From the cell containing the given text, extract its center point as [X, Y] coordinate. 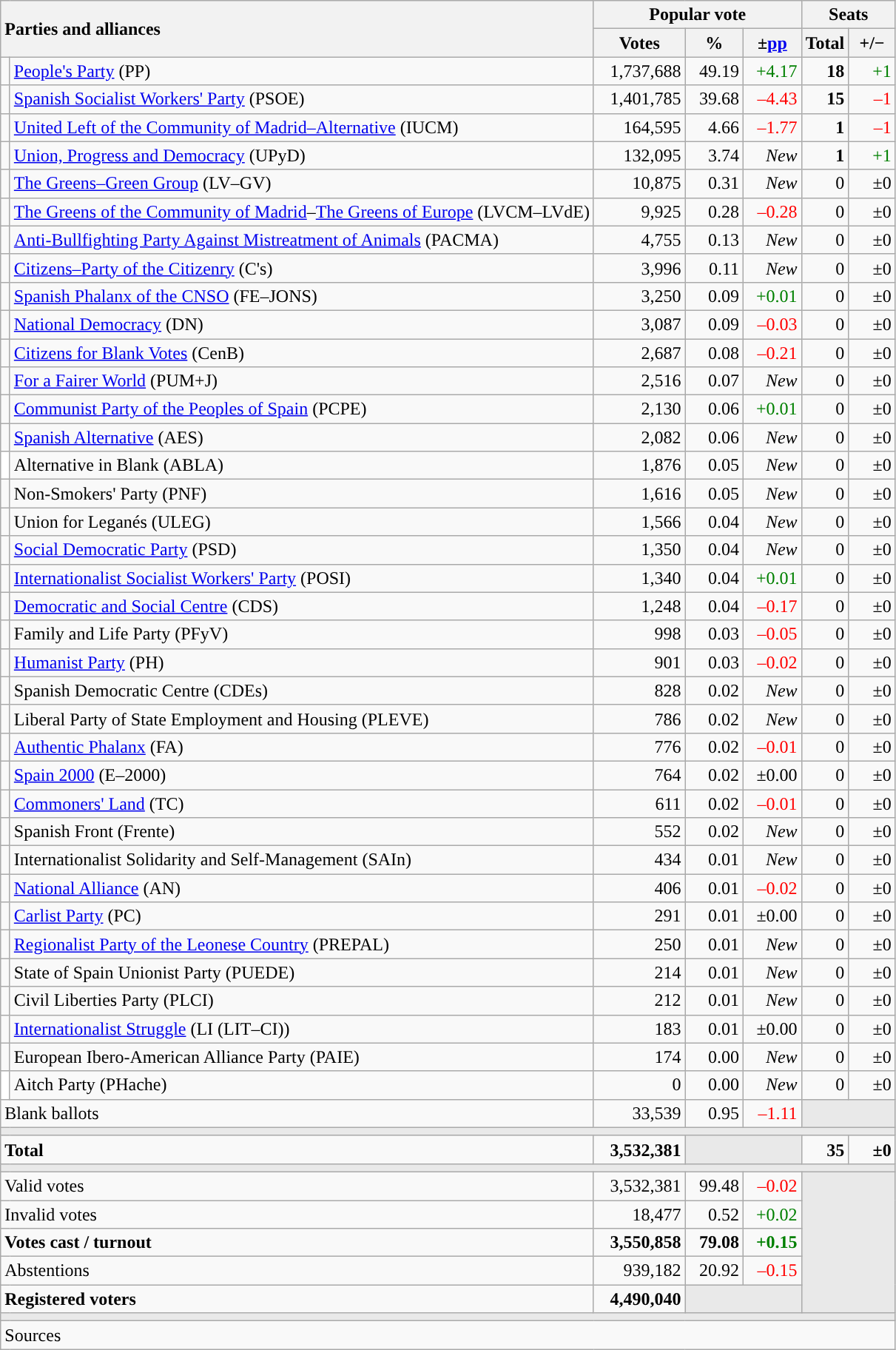
3,250 [639, 296]
1,248 [639, 606]
174 [639, 1057]
% [715, 43]
Union for Leganés (ULEG) [302, 522]
35 [825, 1149]
+0.15 [772, 1243]
828 [639, 691]
10,875 [639, 184]
National Alliance (AN) [302, 888]
Communist Party of the Peoples of Spain (PCPE) [302, 409]
The Greens of the Community of Madrid–The Greens of Europe (LVCM–LVdE) [302, 212]
Seats [848, 15]
–0.17 [772, 606]
9,925 [639, 212]
39.68 [715, 99]
Authentic Phalanx (FA) [302, 747]
Internationalist Socialist Workers' Party (POSI) [302, 578]
For a Fairer World (PUM+J) [302, 381]
3,550,858 [639, 1243]
Spanish Democratic Centre (CDEs) [302, 691]
Valid votes [297, 1186]
Citizens–Party of the Citizenry (C's) [302, 268]
–0.03 [772, 324]
998 [639, 634]
Sources [448, 1335]
±pp [772, 43]
4,490,040 [639, 1299]
2,130 [639, 409]
Popular vote [697, 15]
1,401,785 [639, 99]
1,350 [639, 550]
Anti-Bullfighting Party Against Mistreatment of Animals (PACMA) [302, 240]
Parties and alliances [297, 29]
State of Spain Unionist Party (PUEDE) [302, 973]
+/− [872, 43]
Spanish Phalanx of the CNSO (FE–JONS) [302, 296]
901 [639, 662]
Family and Life Party (PFyV) [302, 634]
4,755 [639, 240]
European Ibero-American Alliance Party (PAIE) [302, 1057]
Non-Smokers' Party (PNF) [302, 494]
406 [639, 888]
1,737,688 [639, 71]
786 [639, 719]
0.95 [715, 1113]
People's Party (PP) [302, 71]
+0.02 [772, 1215]
776 [639, 747]
Invalid votes [297, 1215]
Votes [639, 43]
99.48 [715, 1186]
Democratic and Social Centre (CDS) [302, 606]
79.08 [715, 1243]
–1.77 [772, 127]
Civil Liberties Party (PLCI) [302, 1001]
0.13 [715, 240]
–0.21 [772, 353]
2,687 [639, 353]
15 [825, 99]
0.07 [715, 381]
–0.05 [772, 634]
0.11 [715, 268]
–0.15 [772, 1271]
Carlist Party (PC) [302, 916]
–4.43 [772, 99]
33,539 [639, 1113]
Liberal Party of State Employment and Housing (PLEVE) [302, 719]
49.19 [715, 71]
1,876 [639, 466]
764 [639, 775]
2,082 [639, 437]
0.08 [715, 353]
The Greens–Green Group (LV–GV) [302, 184]
939,182 [639, 1271]
3,087 [639, 324]
4.66 [715, 127]
Social Democratic Party (PSD) [302, 550]
552 [639, 832]
1,340 [639, 578]
National Democracy (DN) [302, 324]
250 [639, 944]
Aitch Party (PHache) [302, 1085]
1,566 [639, 522]
183 [639, 1029]
20.92 [715, 1271]
0.31 [715, 184]
18 [825, 71]
214 [639, 973]
+4.17 [772, 71]
Votes cast / turnout [297, 1243]
Humanist Party (PH) [302, 662]
Commoners' Land (TC) [302, 803]
164,595 [639, 127]
434 [639, 860]
212 [639, 1001]
Internationalist Solidarity and Self-Management (SAIn) [302, 860]
3.74 [715, 155]
Registered voters [297, 1299]
Spain 2000 (E–2000) [302, 775]
Regionalist Party of the Leonese Country (PREPAL) [302, 944]
Alternative in Blank (ABLA) [302, 466]
Abstentions [297, 1271]
Blank ballots [297, 1113]
United Left of the Community of Madrid–Alternative (IUCM) [302, 127]
18,477 [639, 1215]
611 [639, 803]
–0.28 [772, 212]
Citizens for Blank Votes (CenB) [302, 353]
3,996 [639, 268]
0.52 [715, 1215]
Union, Progress and Democracy (UPyD) [302, 155]
Spanish Front (Frente) [302, 832]
–1.11 [772, 1113]
291 [639, 916]
1,616 [639, 494]
Spanish Socialist Workers' Party (PSOE) [302, 99]
Internationalist Struggle (LI (LIT–CI)) [302, 1029]
0.28 [715, 212]
2,516 [639, 381]
132,095 [639, 155]
Spanish Alternative (AES) [302, 437]
